Return [X, Y] of the center of cell containing provided text 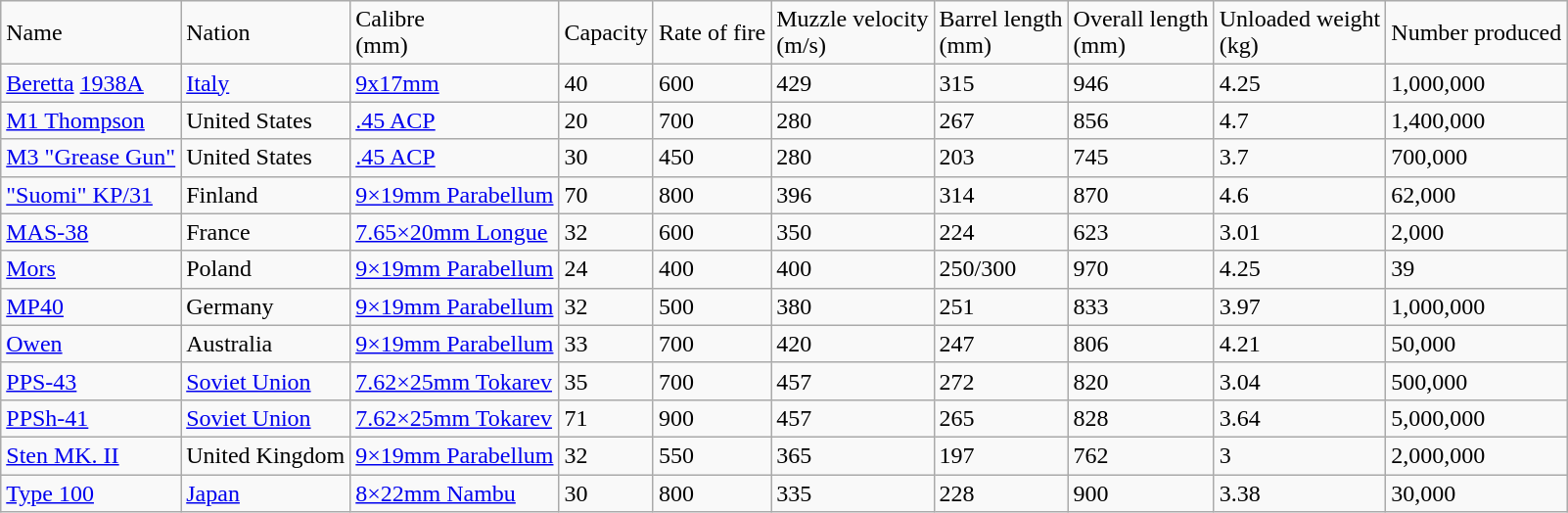
828 [1141, 418]
870 [1141, 195]
Overall length(mm) [1141, 33]
9x17mm [454, 83]
Italy [266, 83]
39 [1476, 269]
197 [1000, 455]
70 [606, 195]
Finland [266, 195]
228 [1000, 492]
550 [712, 455]
30,000 [1476, 492]
Australia [266, 344]
Calibre(mm) [454, 33]
2,000 [1476, 232]
Mors [91, 269]
Poland [266, 269]
71 [606, 418]
380 [853, 306]
M3 "Grease Gun" [91, 158]
Muzzle velocity(m/s) [853, 33]
MP40 [91, 306]
62,000 [1476, 195]
40 [606, 83]
Sten MK. II [91, 455]
700,000 [1476, 158]
350 [853, 232]
1,400,000 [1476, 120]
762 [1141, 455]
500 [712, 306]
Capacity [606, 33]
2,000,000 [1476, 455]
24 [606, 269]
PPS-43 [91, 381]
247 [1000, 344]
745 [1141, 158]
33 [606, 344]
35 [606, 381]
Name [91, 33]
365 [853, 455]
3.7 [1300, 158]
500,000 [1476, 381]
251 [1000, 306]
France [266, 232]
396 [853, 195]
450 [712, 158]
Unloaded weight(kg) [1300, 33]
Beretta 1938A [91, 83]
5,000,000 [1476, 418]
4.21 [1300, 344]
Barrel length(mm) [1000, 33]
806 [1141, 344]
Germany [266, 306]
265 [1000, 418]
856 [1141, 120]
8×22mm Nambu [454, 492]
4.6 [1300, 195]
314 [1000, 195]
267 [1000, 120]
946 [1141, 83]
Japan [266, 492]
203 [1000, 158]
820 [1141, 381]
20 [606, 120]
3.97 [1300, 306]
224 [1000, 232]
Number produced [1476, 33]
429 [853, 83]
M1 Thompson [91, 120]
315 [1000, 83]
335 [853, 492]
272 [1000, 381]
MAS-38 [91, 232]
Owen [91, 344]
PPSh-41 [91, 418]
Nation [266, 33]
250/300 [1000, 269]
50,000 [1476, 344]
7.65×20mm Longue [454, 232]
"Suomi" KP/31 [91, 195]
3.38 [1300, 492]
833 [1141, 306]
United Kingdom [266, 455]
4.7 [1300, 120]
Type 100 [91, 492]
420 [853, 344]
3.64 [1300, 418]
3.04 [1300, 381]
3.01 [1300, 232]
623 [1141, 232]
3 [1300, 455]
970 [1141, 269]
Rate of fire [712, 33]
